Output the (X, Y) coordinate of the center of the cell containing the given text.  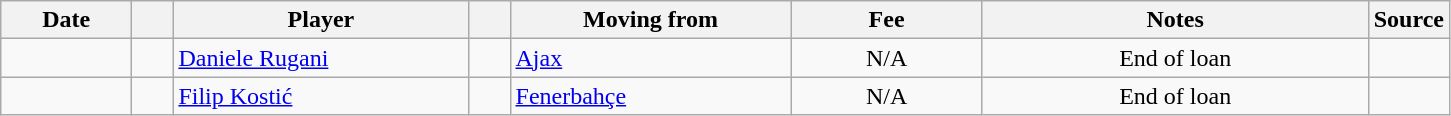
Player (321, 20)
Date (66, 20)
Notes (1175, 20)
Ajax (650, 58)
Source (1408, 20)
Fee (886, 20)
Moving from (650, 20)
Fenerbahçe (650, 96)
Daniele Rugani (321, 58)
Filip Kostić (321, 96)
